Find where the given text appears and provide that cell's center as (x, y) coordinate. 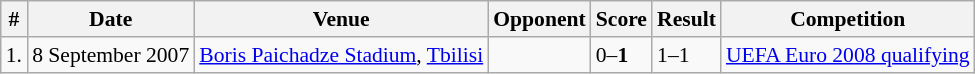
Result (686, 19)
Date (110, 19)
# (14, 19)
8 September 2007 (110, 55)
UEFA Euro 2008 qualifying (848, 55)
Score (622, 19)
Opponent (540, 19)
Venue (341, 19)
Competition (848, 19)
0–1 (622, 55)
Boris Paichadze Stadium, Tbilisi (341, 55)
1–1 (686, 55)
1. (14, 55)
